Locate the cell with the specified text and output its [x, y] center coordinate. 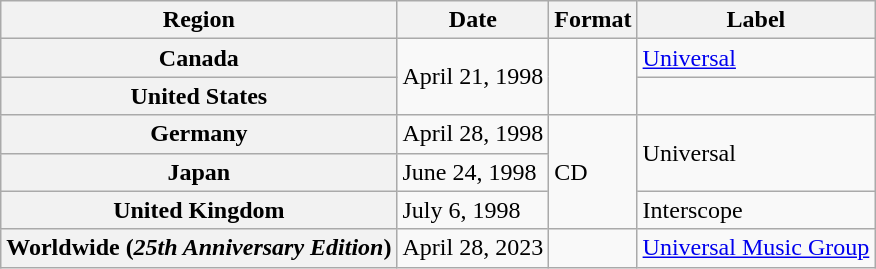
United States [199, 96]
Date [473, 20]
April 28, 1998 [473, 134]
Worldwide (25th Anniversary Edition) [199, 248]
Canada [199, 58]
Japan [199, 172]
CD [593, 172]
June 24, 1998 [473, 172]
July 6, 1998 [473, 210]
April 21, 1998 [473, 77]
Interscope [756, 210]
Format [593, 20]
Region [199, 20]
United Kingdom [199, 210]
April 28, 2023 [473, 248]
Germany [199, 134]
Universal Music Group [756, 248]
Label [756, 20]
